Capture the cell that displays the provided text and extract its (X, Y) central coordinate. 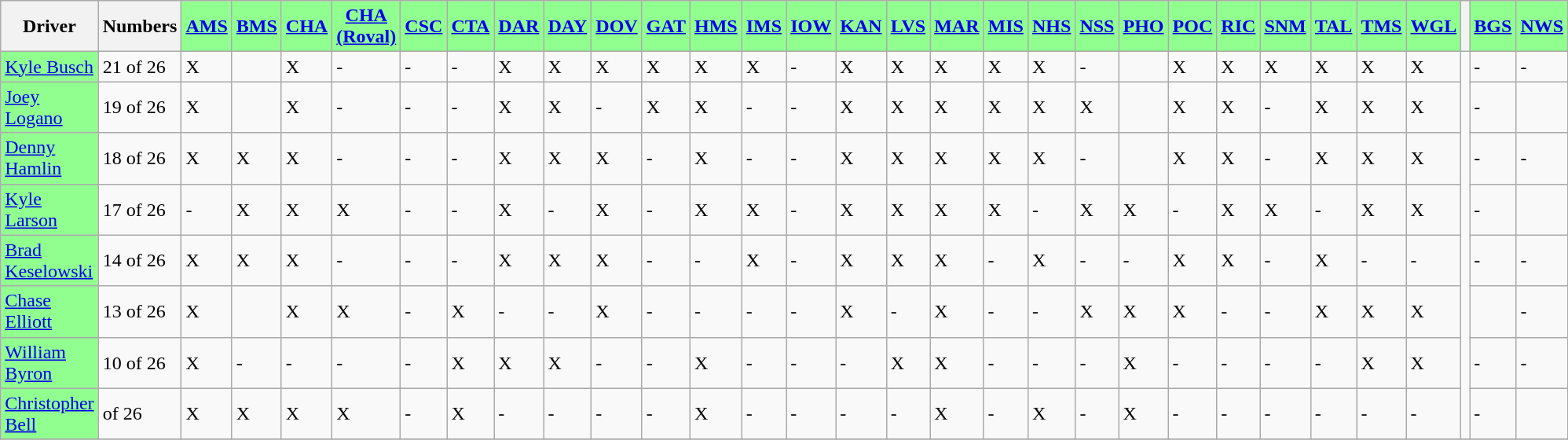
DOV (617, 27)
DAR (518, 27)
10 of 26 (140, 363)
BMS (256, 27)
21 of 26 (140, 67)
LVS (908, 27)
GAT (666, 27)
TAL (1334, 27)
Chase Elliott (49, 311)
TMS (1381, 27)
of 26 (140, 413)
Joey Logano (49, 107)
NWS (1542, 27)
Driver (49, 27)
BGS (1493, 27)
PHO (1144, 27)
MIS (1006, 27)
WGL (1434, 27)
NHS (1051, 27)
IOW (811, 27)
Christopher Bell (49, 413)
17 of 26 (140, 209)
Numbers (140, 27)
KAN (861, 27)
18 of 26 (140, 159)
RIC (1238, 27)
Denny Hamlin (49, 159)
MAR (957, 27)
CTA (471, 27)
HMS (716, 27)
CSC (424, 27)
Kyle Busch (49, 67)
SNM (1285, 27)
Kyle Larson (49, 209)
POC (1192, 27)
CHA (Roval) (366, 27)
Brad Keselowski (49, 261)
13 of 26 (140, 311)
AMS (207, 27)
14 of 26 (140, 261)
NSS (1097, 27)
CHA (306, 27)
19 of 26 (140, 107)
IMS (764, 27)
William Byron (49, 363)
DAY (567, 27)
